Return [x, y] of the center of cell containing provided text 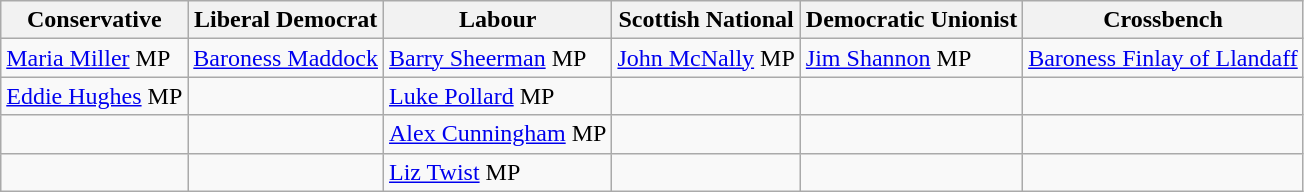
Alex Cunningham MP [498, 134]
Democratic Unionist [911, 20]
Jim Shannon MP [911, 58]
Crossbench [1164, 20]
Baroness Maddock [286, 58]
Scottish National [706, 20]
Baroness Finlay of Llandaff [1164, 58]
John McNally MP [706, 58]
Labour [498, 20]
Conservative [94, 20]
Liberal Democrat [286, 20]
Barry Sheerman MP [498, 58]
Eddie Hughes MP [94, 96]
Luke Pollard MP [498, 96]
Maria Miller MP [94, 58]
Liz Twist MP [498, 172]
